Search for the cell housing the specified text and yield its [X, Y] center coordinate. 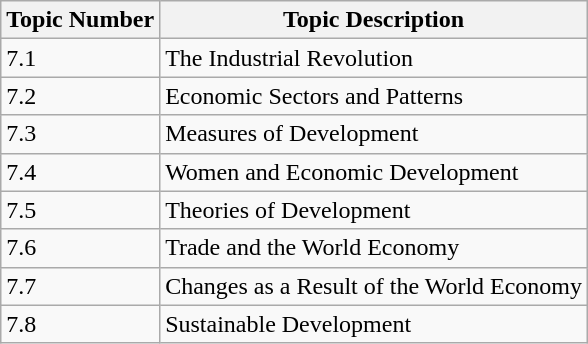
Measures of Development [374, 134]
Women and Economic Development [374, 172]
7.4 [80, 172]
7.3 [80, 134]
7.5 [80, 210]
Trade and the World Economy [374, 248]
Theories of Development [374, 210]
Sustainable Development [374, 324]
Topic Number [80, 20]
7.7 [80, 286]
7.8 [80, 324]
Changes as a Result of the World Economy [374, 286]
Topic Description [374, 20]
7.1 [80, 58]
Economic Sectors and Patterns [374, 96]
7.6 [80, 248]
7.2 [80, 96]
The Industrial Revolution [374, 58]
